Extract the [X, Y] coordinate from the center of the cell holding the provided text.  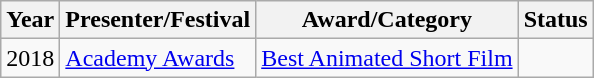
2018 [30, 58]
Best Animated Short Film [387, 58]
Academy Awards [158, 58]
Status [556, 20]
Presenter/Festival [158, 20]
Year [30, 20]
Award/Category [387, 20]
